Find where the given text appears and provide that cell's center as [x, y] coordinate. 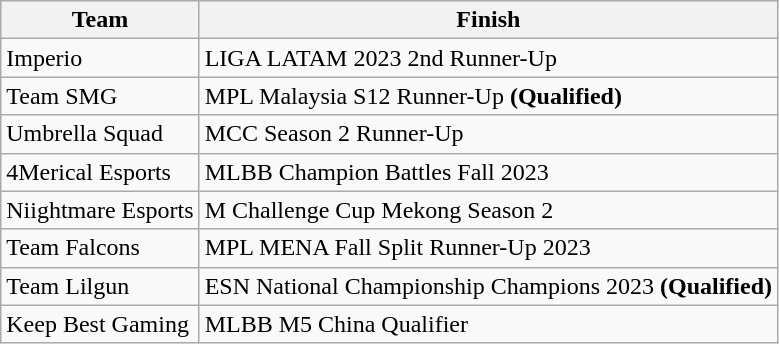
ESN National Championship Champions 2023 (Qualified) [488, 286]
4Merical Esports [100, 172]
Umbrella Squad [100, 134]
Team [100, 20]
M Challenge Cup Mekong Season 2 [488, 210]
Niightmare Esports [100, 210]
Team Lilgun [100, 286]
MCC Season 2 Runner-Up [488, 134]
Keep Best Gaming [100, 324]
Imperio [100, 58]
LIGA LATAM 2023 2nd Runner-Up [488, 58]
Finish [488, 20]
Team SMG [100, 96]
MPL MENA Fall Split Runner-Up 2023 [488, 248]
MLBB Champion Battles Fall 2023 [488, 172]
Team Falcons [100, 248]
MPL Malaysia S12 Runner-Up (Qualified) [488, 96]
MLBB M5 China Qualifier [488, 324]
